Determine the (X, Y) coordinate at the center of the cell enclosing the given text.  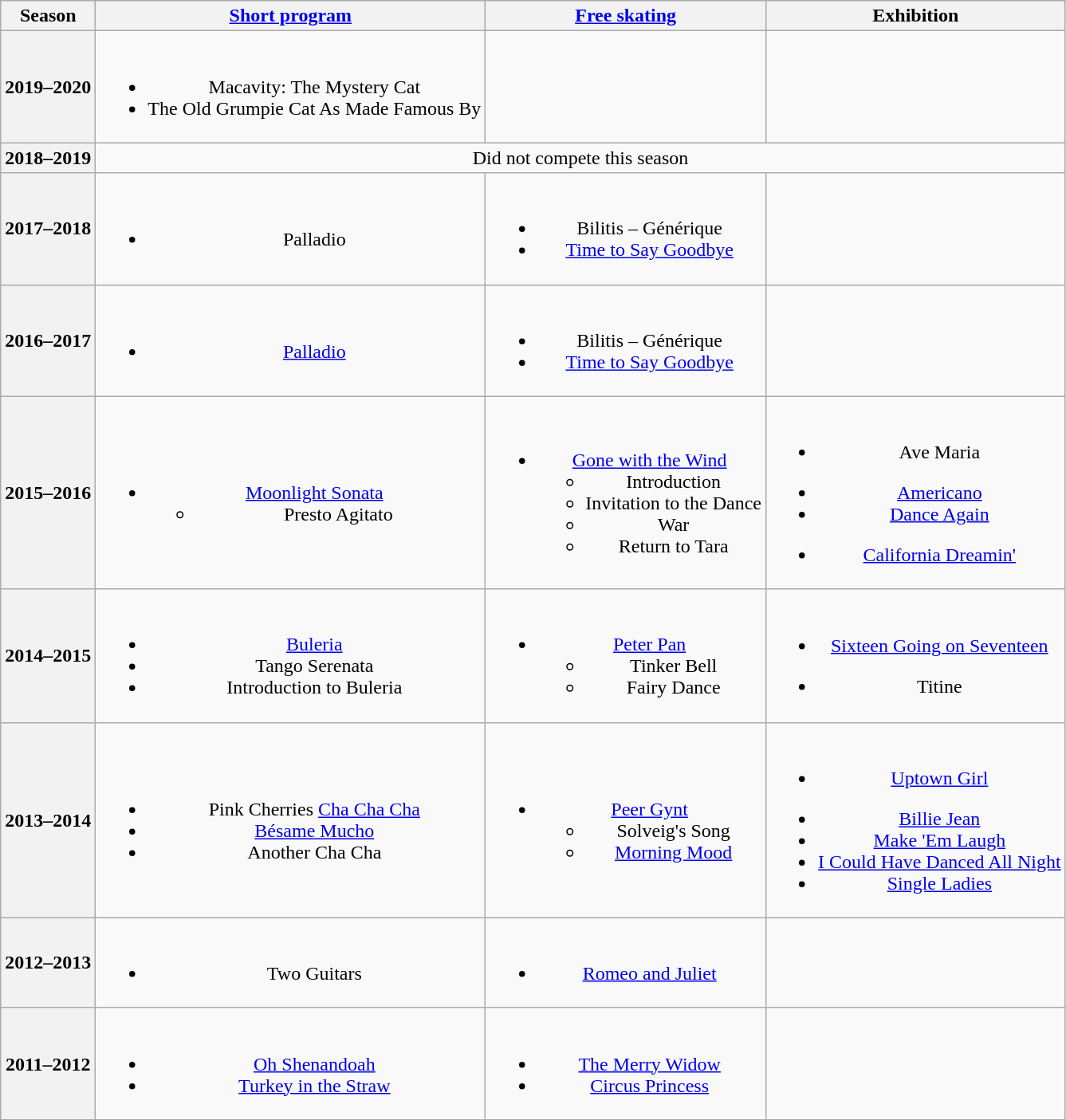
Peter Pan Tinker BellFairy Dance (626, 655)
2016–2017 (48, 340)
2018–2019 (48, 158)
Did not compete this season (580, 158)
Gone with the Wind IntroductionInvitation to the DanceWarReturn to Tara (626, 493)
Oh ShenandoahTurkey in the Straw (290, 1063)
2012–2013 (48, 963)
Season (48, 16)
2014–2015 (48, 655)
2019–2020 (48, 87)
Macavity: The Mystery Cat The Old Grumpie Cat As Made Famous By (290, 87)
Ave Maria Americano Dance Again California Dreamin' (915, 493)
Sixteen Going on Seventeen Titine (915, 655)
Buleria Tango Serenata Introduction to Buleria (290, 655)
Two Guitars (290, 963)
2017–2018 (48, 229)
Peer Gynt Solveig's SongMorning Mood (626, 819)
Short program (290, 16)
Moonlight Sonata Presto Agitato (290, 493)
2013–2014 (48, 819)
Free skating (626, 16)
2015–2016 (48, 493)
2011–2012 (48, 1063)
Uptown Girl Billie Jean Make 'Em Laugh I Could Have Danced All Night Single Ladies (915, 819)
The Merry Widow Circus Princess (626, 1063)
Exhibition (915, 16)
Pink Cherries Cha Cha ChaBésame MuchoAnother Cha Cha (290, 819)
Romeo and Juliet (626, 963)
